Scan for the cell matching the given text and deliver its [x, y] coordinate at center. 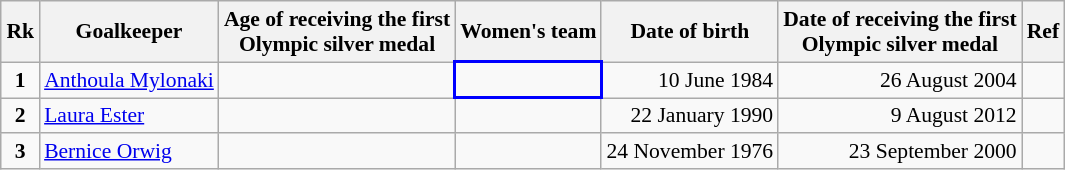
Age of receiving the firstOlympic silver medal [337, 32]
26 August 2004 [900, 80]
10 June 1984 [690, 80]
22 January 1990 [690, 116]
Ref [1043, 32]
Date of receiving the firstOlympic silver medal [900, 32]
2 [20, 116]
1 [20, 80]
23 September 2000 [900, 152]
Laura Ester [129, 116]
Anthoula Mylonaki [129, 80]
Date of birth [690, 32]
Rk [20, 32]
Goalkeeper [129, 32]
Women's team [528, 32]
24 November 1976 [690, 152]
Bernice Orwig [129, 152]
9 August 2012 [900, 116]
3 [20, 152]
